Return [x, y] of the center of cell containing provided text 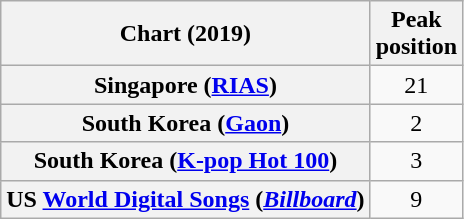
3 [416, 161]
2 [416, 123]
South Korea (K-pop Hot 100) [186, 161]
9 [416, 199]
South Korea (Gaon) [186, 123]
21 [416, 85]
Chart (2019) [186, 34]
Peakposition [416, 34]
Singapore (RIAS) [186, 85]
US World Digital Songs (Billboard) [186, 199]
